Determine the (X, Y) coordinate at the center of the cell enclosing the given text.  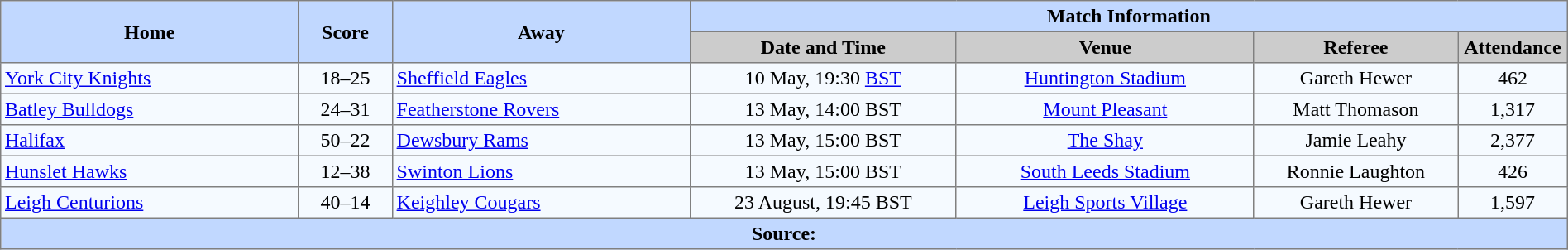
Referee (1355, 47)
Keighley Cougars (541, 203)
Featherstone Rovers (541, 109)
Attendance (1513, 47)
Ronnie Laughton (1355, 171)
Sheffield Eagles (541, 79)
1,597 (1513, 203)
Leigh Sports Village (1105, 203)
426 (1513, 171)
13 May, 14:00 BST (823, 109)
40–14 (346, 203)
Halifax (150, 141)
10 May, 19:30 BST (823, 79)
Date and Time (823, 47)
Hunslet Hawks (150, 171)
50–22 (346, 141)
Venue (1105, 47)
24–31 (346, 109)
Leigh Centurions (150, 203)
Matt Thomason (1355, 109)
Match Information (1128, 17)
Mount Pleasant (1105, 109)
23 August, 19:45 BST (823, 203)
Swinton Lions (541, 171)
18–25 (346, 79)
1,317 (1513, 109)
Away (541, 31)
Batley Bulldogs (150, 109)
Dewsbury Rams (541, 141)
Source: (784, 233)
2,377 (1513, 141)
12–38 (346, 171)
Huntington Stadium (1105, 79)
Home (150, 31)
York City Knights (150, 79)
The Shay (1105, 141)
462 (1513, 79)
South Leeds Stadium (1105, 171)
Jamie Leahy (1355, 141)
Score (346, 31)
